Provide the (x, y) coordinate of the cell's center where the given text is located.  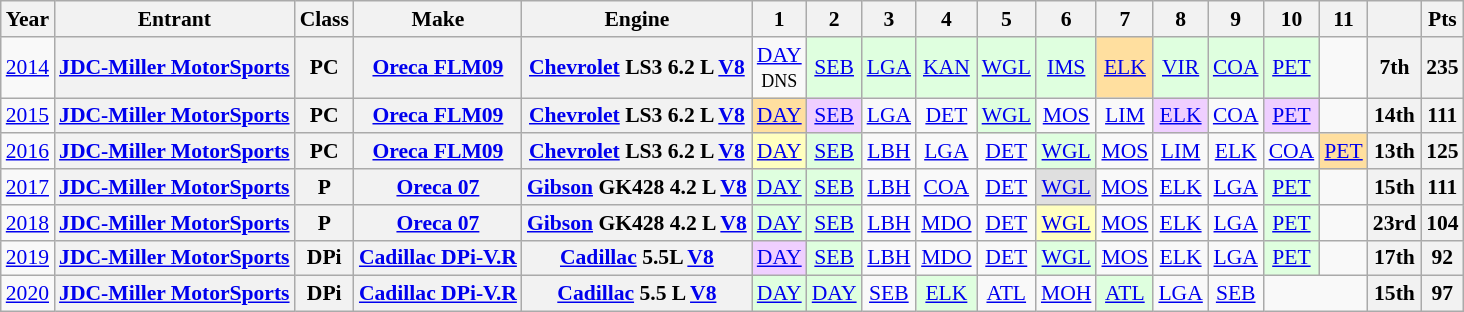
KAN (946, 68)
125 (1442, 152)
23rd (1394, 223)
6 (1066, 19)
92 (1442, 258)
7th (1394, 68)
IMS (1066, 68)
1 (780, 19)
2017 (28, 187)
3 (889, 19)
DAYDNS (780, 68)
VIR (1180, 68)
104 (1442, 223)
2015 (28, 116)
Class (324, 19)
5 (1006, 19)
Cadillac 5.5L V8 (637, 258)
Cadillac 5.5 L V8 (637, 294)
11 (1344, 19)
2014 (28, 68)
17th (1394, 258)
2016 (28, 152)
Pts (1442, 19)
4 (946, 19)
13th (1394, 152)
9 (1236, 19)
97 (1442, 294)
235 (1442, 68)
7 (1124, 19)
2019 (28, 258)
10 (1292, 19)
2020 (28, 294)
8 (1180, 19)
2 (834, 19)
MOH (1066, 294)
Make (438, 19)
14th (1394, 116)
Entrant (174, 19)
Engine (637, 19)
Year (28, 19)
2018 (28, 223)
